Pinpoint the cell where the given text exists, returning its (x, y) midpoint coordinate. 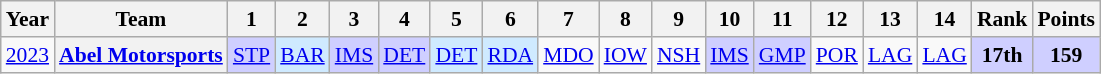
1 (252, 19)
5 (456, 19)
14 (944, 19)
7 (568, 19)
GMP (782, 55)
Abel Motorsports (141, 55)
10 (730, 19)
POR (837, 55)
2023 (28, 55)
Points (1066, 19)
3 (354, 19)
2 (302, 19)
13 (890, 19)
MDO (568, 55)
4 (404, 19)
NSH (678, 55)
Year (28, 19)
BAR (302, 55)
159 (1066, 55)
9 (678, 19)
12 (837, 19)
6 (510, 19)
IOW (626, 55)
8 (626, 19)
STP (252, 55)
Rank (1002, 19)
11 (782, 19)
Team (141, 19)
17th (1002, 55)
RDA (510, 55)
